From the cell containing the given text, extract its center point as [X, Y] coordinate. 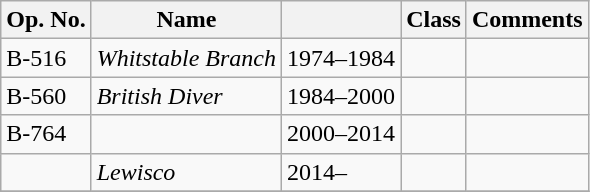
B-764 [46, 134]
Class [434, 20]
1984–2000 [342, 96]
Comments [527, 20]
2014– [342, 172]
B-560 [46, 96]
B-516 [46, 58]
British Diver [186, 96]
Name [186, 20]
2000–2014 [342, 134]
Whitstable Branch [186, 58]
1974–1984 [342, 58]
Op. No. [46, 20]
Lewisco [186, 172]
